Provide the (x, y) coordinate of the cell's center where the given text is located.  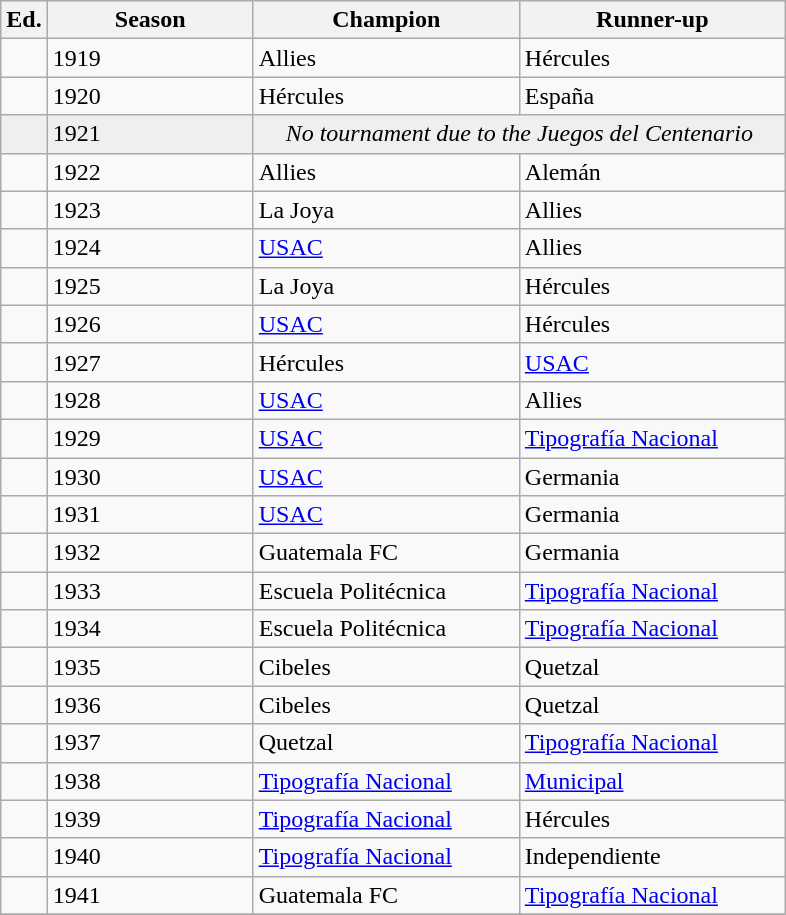
Alemán (652, 172)
1923 (150, 210)
1925 (150, 286)
1928 (150, 400)
Season (150, 20)
1934 (150, 629)
1931 (150, 515)
1940 (150, 857)
1920 (150, 96)
Independiente (652, 857)
1937 (150, 743)
1936 (150, 705)
1933 (150, 591)
Municipal (652, 781)
1930 (150, 477)
No tournament due to the Juegos del Centenario (519, 134)
1939 (150, 819)
Champion (386, 20)
1921 (150, 134)
1938 (150, 781)
1932 (150, 553)
1919 (150, 58)
1935 (150, 667)
1922 (150, 172)
Runner-up (652, 20)
1941 (150, 895)
1924 (150, 248)
1926 (150, 324)
1929 (150, 438)
1927 (150, 362)
Ed. (24, 20)
España (652, 96)
